Return (x, y) of the center of cell containing provided text 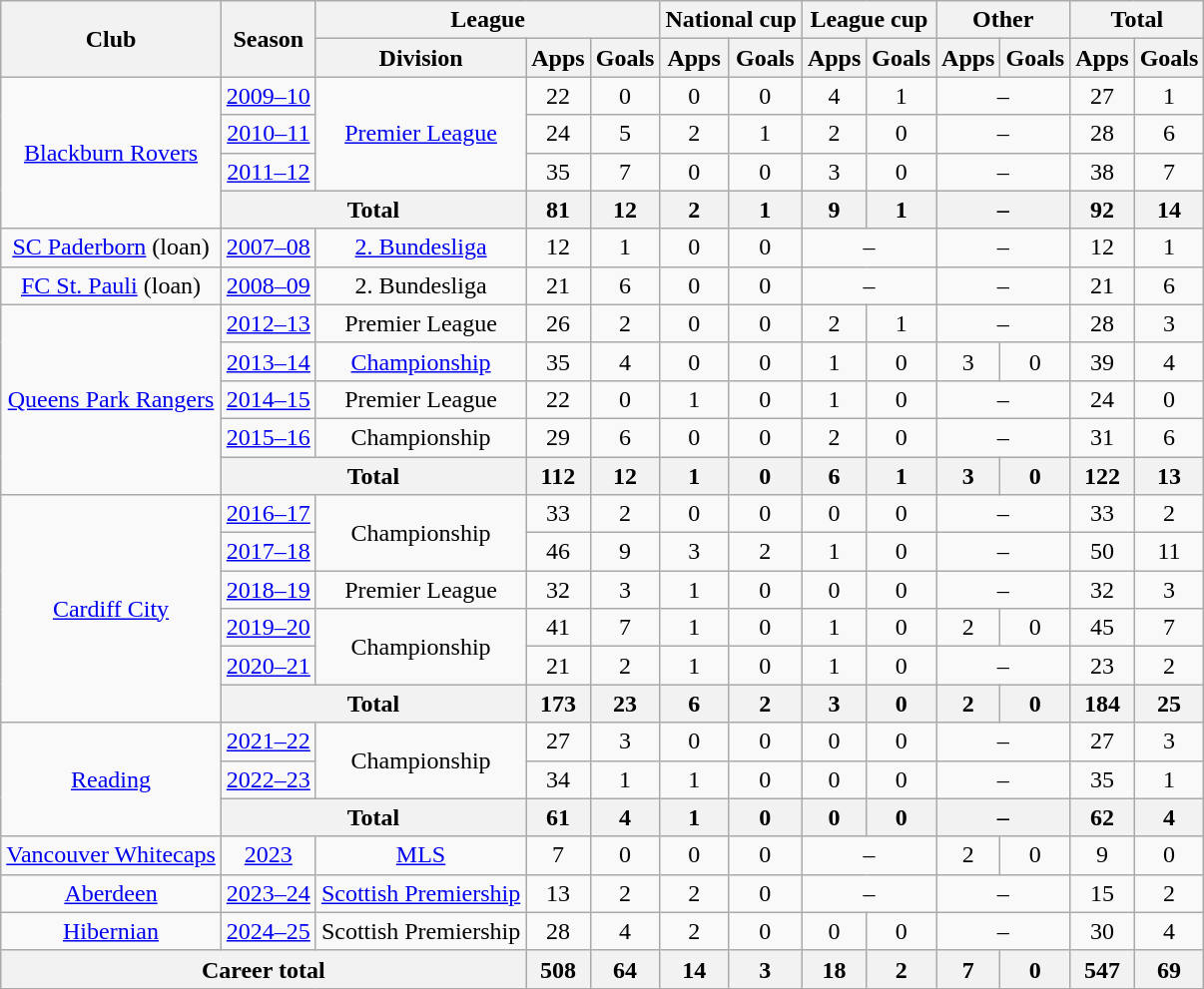
25 (1169, 704)
2024–25 (268, 931)
69 (1169, 969)
2013–14 (268, 361)
34 (558, 779)
Season (268, 39)
547 (1102, 969)
2018–19 (268, 590)
2023–24 (268, 893)
62 (1102, 817)
15 (1102, 893)
45 (1102, 628)
29 (558, 437)
Aberdeen (112, 893)
11 (1169, 552)
61 (558, 817)
Cardiff City (112, 609)
5 (625, 134)
2007–08 (268, 247)
National cup (731, 20)
2010–11 (268, 134)
SC Paderborn (loan) (112, 247)
112 (558, 476)
38 (1102, 172)
2016–17 (268, 514)
31 (1102, 437)
2019–20 (268, 628)
Reading (112, 779)
Vancouver Whitecaps (112, 855)
50 (1102, 552)
2009–10 (268, 96)
Hibernian (112, 931)
Career total (264, 969)
2023 (268, 855)
184 (1102, 704)
30 (1102, 931)
League (487, 20)
2022–23 (268, 779)
2012–13 (268, 323)
64 (625, 969)
League cup (869, 20)
MLS (420, 855)
122 (1102, 476)
2015–16 (268, 437)
Club (112, 39)
41 (558, 628)
FC St. Pauli (loan) (112, 285)
39 (1102, 361)
2008–09 (268, 285)
Other (1003, 20)
2011–12 (268, 172)
18 (834, 969)
2020–21 (268, 666)
173 (558, 704)
2014–15 (268, 399)
Blackburn Rovers (112, 153)
46 (558, 552)
Division (420, 58)
508 (558, 969)
81 (558, 210)
26 (558, 323)
2021–22 (268, 742)
Queens Park Rangers (112, 399)
92 (1102, 210)
2017–18 (268, 552)
